Identify which cell holds the provided text, then report its [X, Y] central coordinate. 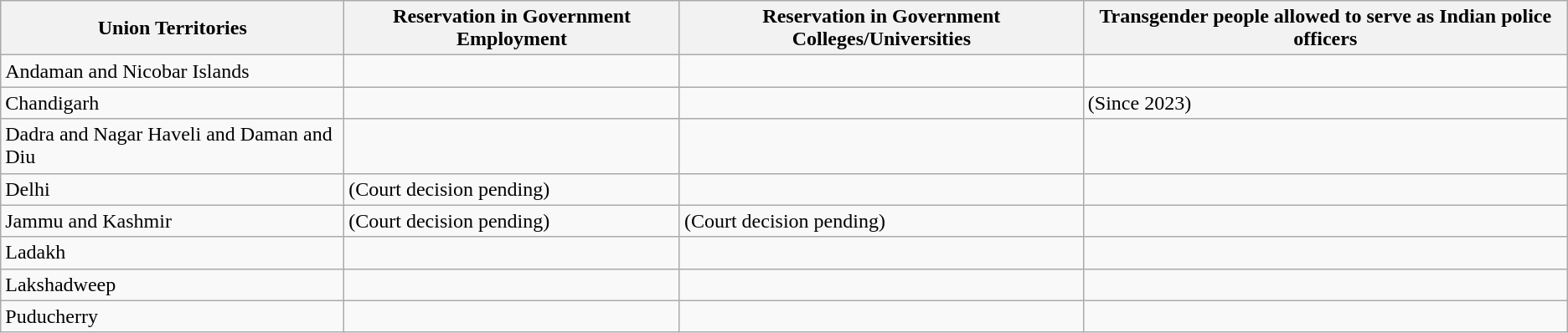
(Since 2023) [1325, 103]
Lakshadweep [173, 284]
Puducherry [173, 316]
Dadra and Nagar Haveli and Daman and Diu [173, 146]
Delhi [173, 189]
Reservation in Government Employment [513, 28]
Ladakh [173, 253]
Chandigarh [173, 103]
Transgender people allowed to serve as Indian police officers [1325, 28]
Jammu and Kashmir [173, 221]
Union Territories [173, 28]
Andaman and Nicobar Islands [173, 71]
Reservation in Government Colleges/Universities [881, 28]
